Identify which cell holds the provided text, then report its (x, y) central coordinate. 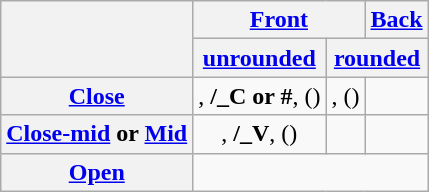
, () (346, 96)
, /_V, () (260, 134)
Back (396, 20)
unrounded (260, 58)
Close (97, 96)
rounded (377, 58)
Open (97, 172)
, /_C or #, () (260, 96)
Front (279, 20)
Close-mid or Mid (97, 134)
